Determine the [x, y] coordinate at the center of the cell enclosing the given text.  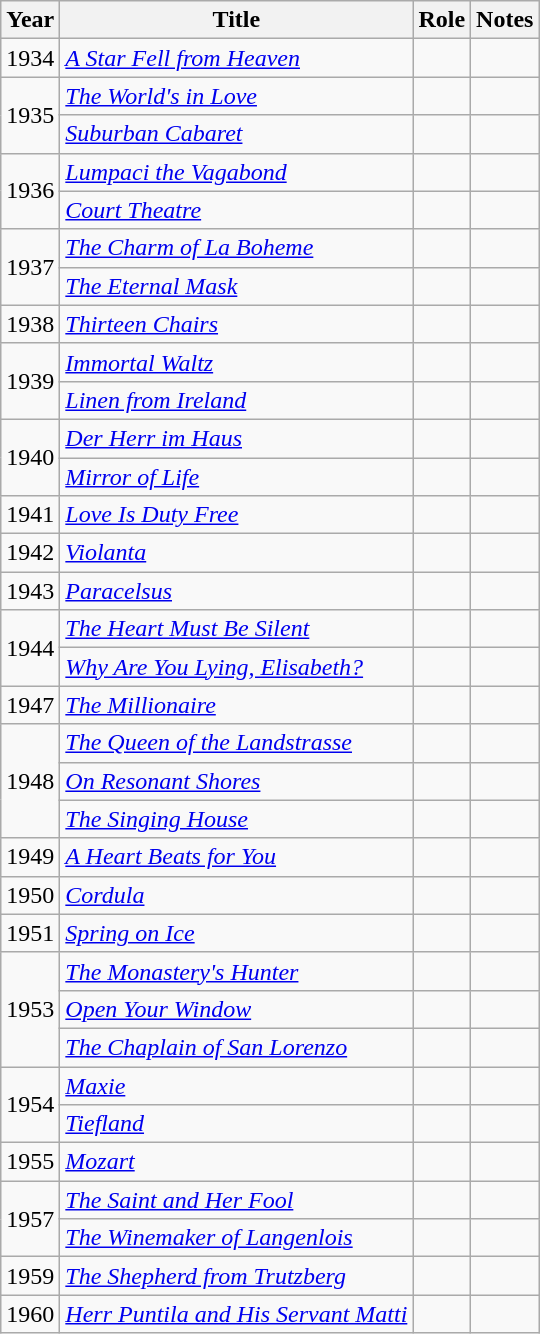
1951 [30, 933]
1960 [30, 1314]
The Shepherd from Trutzberg [236, 1276]
Why Are You Lying, Elisabeth? [236, 667]
1959 [30, 1276]
Linen from Ireland [236, 400]
Thirteen Chairs [236, 324]
1948 [30, 781]
1947 [30, 705]
Paracelsus [236, 591]
A Heart Beats for You [236, 857]
The World's in Love [236, 96]
Der Herr im Haus [236, 438]
1942 [30, 553]
Maxie [236, 1085]
1949 [30, 857]
1941 [30, 515]
The Heart Must Be Silent [236, 629]
Herr Puntila and His Servant Matti [236, 1314]
Role [442, 20]
1955 [30, 1162]
1944 [30, 648]
1937 [30, 267]
The Chaplain of San Lorenzo [236, 1047]
1934 [30, 58]
The Queen of the Landstrasse [236, 743]
1936 [30, 191]
Mozart [236, 1162]
1939 [30, 381]
Lumpaci the Vagabond [236, 172]
The Millionaire [236, 705]
1954 [30, 1104]
1940 [30, 457]
1935 [30, 115]
Open Your Window [236, 1009]
The Monastery's Hunter [236, 971]
On Resonant Shores [236, 781]
1953 [30, 1009]
Mirror of Life [236, 477]
Notes [505, 20]
The Winemaker of Langenlois [236, 1238]
Cordula [236, 895]
Tiefland [236, 1124]
1950 [30, 895]
1943 [30, 591]
1938 [30, 324]
Immortal Waltz [236, 362]
1957 [30, 1219]
Court Theatre [236, 210]
The Singing House [236, 819]
The Charm of La Boheme [236, 248]
Violanta [236, 553]
Love Is Duty Free [236, 515]
Year [30, 20]
The Saint and Her Fool [236, 1200]
Title [236, 20]
Spring on Ice [236, 933]
The Eternal Mask [236, 286]
A Star Fell from Heaven [236, 58]
Suburban Cabaret [236, 134]
